Determine the [x, y] coordinate at the center of the cell enclosing the given text.  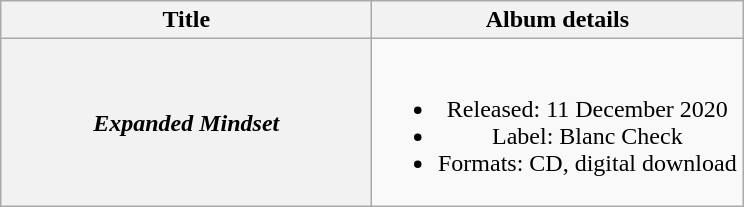
Released: 11 December 2020Label: Blanc CheckFormats: CD, digital download [558, 122]
Album details [558, 20]
Title [186, 20]
Expanded Mindset [186, 122]
